Pinpoint the cell where the given text exists, returning its [x, y] midpoint coordinate. 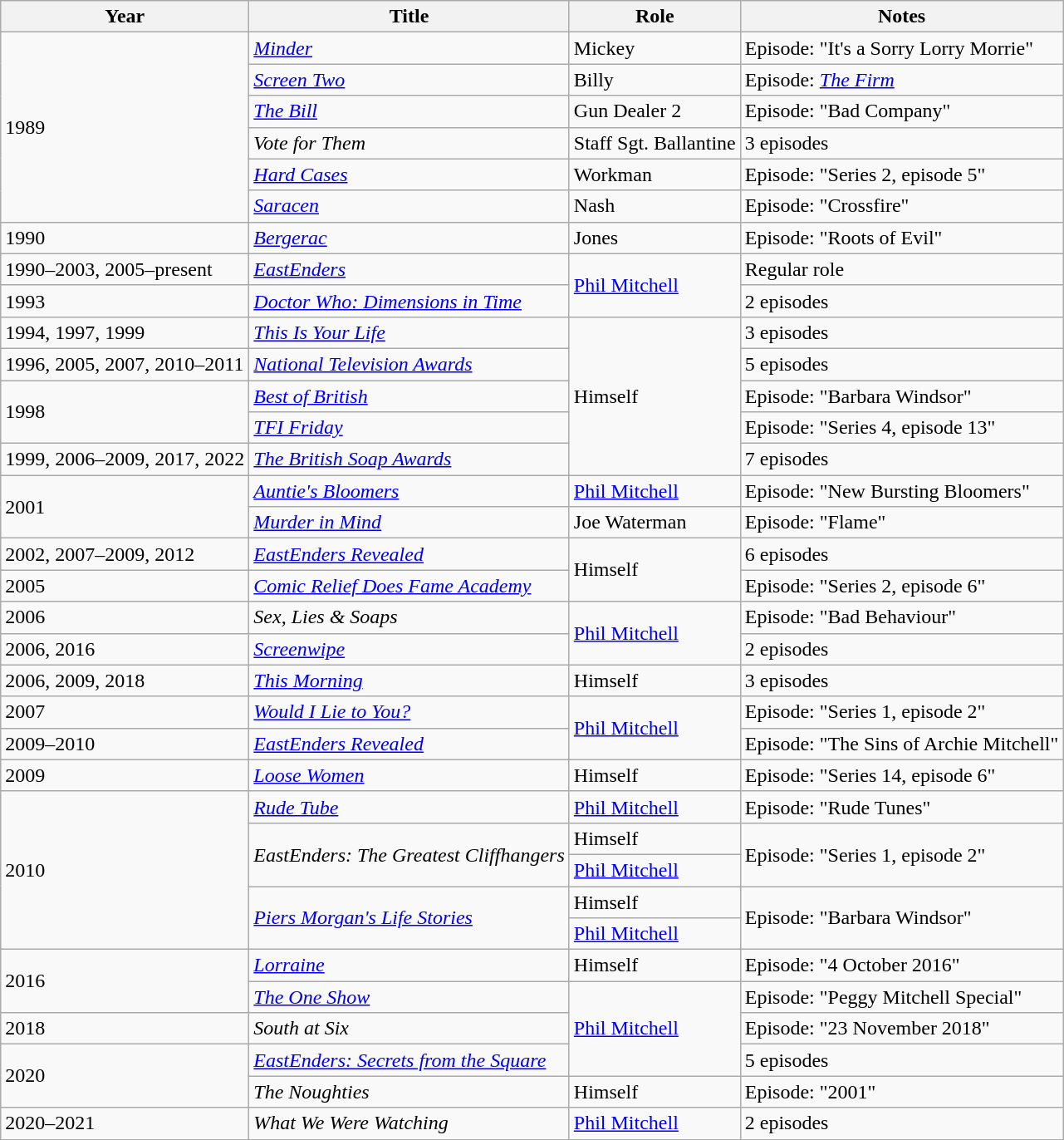
Episode: "Rude Tunes" [902, 807]
Doctor Who: Dimensions in Time [409, 301]
Episode: "It's a Sorry Lorry Morrie" [902, 48]
EastEnders [409, 269]
1994, 1997, 1999 [125, 332]
The One Show [409, 997]
Gun Dealer 2 [655, 111]
Loose Women [409, 775]
Regular role [902, 269]
Year [125, 17]
What We Were Watching [409, 1123]
Sex, Lies & Soaps [409, 617]
2002, 2007–2009, 2012 [125, 554]
2006, 2016 [125, 649]
Episode: "Bad Behaviour" [902, 617]
National Television Awards [409, 364]
6 episodes [902, 554]
This Morning [409, 681]
1990 [125, 238]
1989 [125, 127]
Minder [409, 48]
Bergerac [409, 238]
Episode: "Crossfire" [902, 206]
Episode: "New Bursting Bloomers" [902, 491]
Episode: "4 October 2016" [902, 966]
South at Six [409, 1029]
Episode: The Firm [902, 80]
7 episodes [902, 459]
Comic Relief Does Fame Academy [409, 586]
Screenwipe [409, 649]
Episode: "Series 2, episode 5" [902, 174]
Best of British [409, 396]
1999, 2006–2009, 2017, 2022 [125, 459]
1993 [125, 301]
Murder in Mind [409, 523]
Vote for Them [409, 143]
Episode: "Roots of Evil" [902, 238]
2018 [125, 1029]
Notes [902, 17]
2006, 2009, 2018 [125, 681]
2020 [125, 1076]
EastEnders: Secrets from the Square [409, 1060]
Episode: "Peggy Mitchell Special" [902, 997]
2010 [125, 870]
Lorraine [409, 966]
Hard Cases [409, 174]
2020–2021 [125, 1123]
Nash [655, 206]
Role [655, 17]
Episode: "23 November 2018" [902, 1029]
Title [409, 17]
2006 [125, 617]
The Noughties [409, 1092]
Rude Tube [409, 807]
Saracen [409, 206]
Episode: "The Sins of Archie Mitchell" [902, 744]
1990–2003, 2005–present [125, 269]
Episode: "Series 4, episode 13" [902, 428]
2001 [125, 507]
Screen Two [409, 80]
Jones [655, 238]
1996, 2005, 2007, 2010–2011 [125, 364]
Joe Waterman [655, 523]
Episode: "Series 2, episode 6" [902, 586]
Staff Sgt. Ballantine [655, 143]
Piers Morgan's Life Stories [409, 917]
Would I Lie to You? [409, 712]
This Is Your Life [409, 332]
The British Soap Awards [409, 459]
Auntie's Bloomers [409, 491]
EastEnders: The Greatest Cliffhangers [409, 854]
The Bill [409, 111]
Mickey [655, 48]
Episode: "Series 14, episode 6" [902, 775]
Episode: "2001" [902, 1092]
Billy [655, 80]
Episode: "Bad Company" [902, 111]
Episode: "Flame" [902, 523]
1998 [125, 412]
Workman [655, 174]
2016 [125, 981]
TFI Friday [409, 428]
2005 [125, 586]
2009–2010 [125, 744]
2009 [125, 775]
2007 [125, 712]
